Output the [X, Y] coordinate of the center of the cell containing the given text.  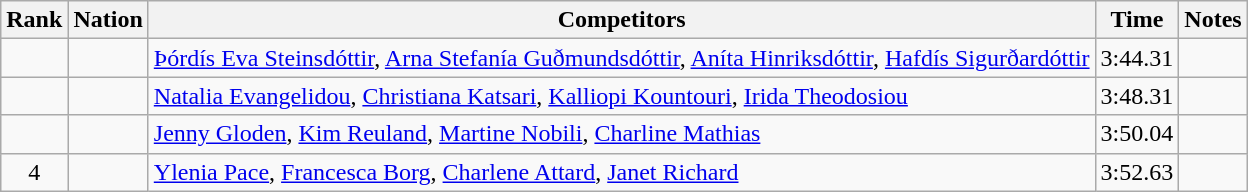
Natalia Evangelidou, Christiana Katsari, Kalliopi Kountouri, Irida Theodosiou [622, 96]
Time [1137, 20]
Ylenia Pace, Francesca Borg, Charlene Attard, Janet Richard [622, 172]
Competitors [622, 20]
4 [34, 172]
Notes [1213, 20]
3:50.04 [1137, 134]
Þórdís Eva Steinsdóttir, Arna Stefanía Guðmundsdóttir, Aníta Hinriksdóttir, Hafdís Sigurðardóttir [622, 58]
3:44.31 [1137, 58]
3:48.31 [1137, 96]
Nation [108, 20]
3:52.63 [1137, 172]
Jenny Gloden, Kim Reuland, Martine Nobili, Charline Mathias [622, 134]
Rank [34, 20]
